Scan for the cell matching the given text and deliver its (X, Y) coordinate at center. 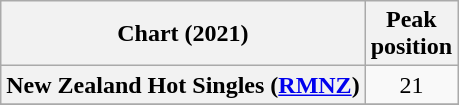
21 (411, 85)
Peakposition (411, 34)
Chart (2021) (183, 34)
New Zealand Hot Singles (RMNZ) (183, 85)
